Return (x, y) of the center of cell containing provided text 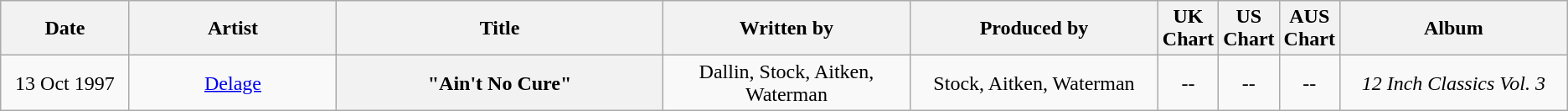
Stock, Aitken, Waterman (1034, 82)
Album (1453, 29)
Produced by (1034, 29)
Date (65, 29)
Artist (233, 29)
13 Oct 1997 (65, 82)
Title (499, 29)
AUS Chart (1309, 29)
Delage (233, 82)
UK Chart (1188, 29)
"Ain't No Cure" (499, 82)
Dallin, Stock, Aitken, Waterman (787, 82)
Written by (787, 29)
US Chart (1249, 29)
12 Inch Classics Vol. 3 (1453, 82)
